Scan for the cell matching the given text and deliver its (X, Y) coordinate at center. 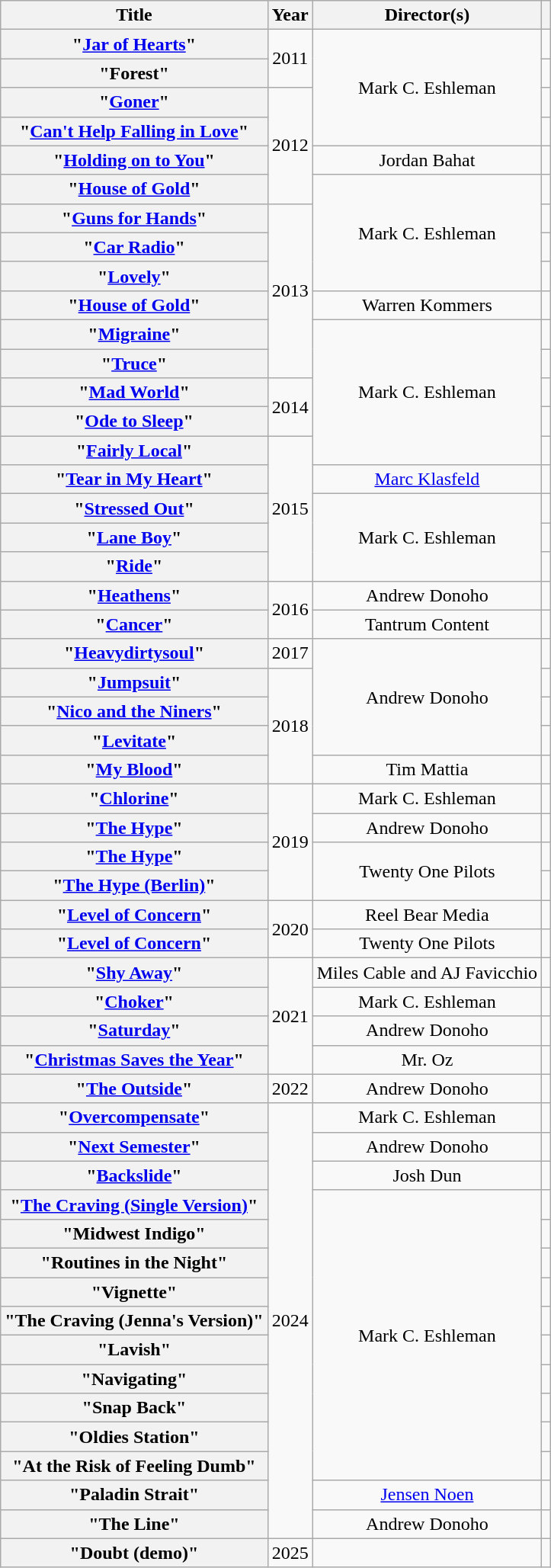
"Backslide" (134, 1175)
"Car Radio" (134, 247)
"Navigating" (134, 1379)
"Christmas Saves the Year" (134, 1060)
"Stressed Out" (134, 508)
"Next Semester" (134, 1146)
"Doubt (demo)" (134, 1553)
"Tear in My Heart" (134, 479)
"Heavydirtysoul" (134, 653)
"Lovely" (134, 276)
"Midwest Indigo" (134, 1233)
Title (134, 15)
Warren Kommers (427, 305)
"Nico and the Niners" (134, 711)
"Guns for Hands" (134, 218)
2021 (290, 1016)
"Jumpsuit" (134, 682)
"The Hype (Berlin)" (134, 886)
"Holding on to You" (134, 160)
"Migraine" (134, 334)
Tim Mattia (427, 769)
"Lane Boy" (134, 537)
"Vignette" (134, 1292)
"Routines in the Night" (134, 1262)
"Ride" (134, 566)
"Goner" (134, 102)
"Fairly Local" (134, 451)
"Snap Back" (134, 1408)
"The Line" (134, 1524)
Tantrum Content (427, 624)
"Choker" (134, 1002)
2025 (290, 1553)
"Ode to Sleep" (134, 422)
Director(s) (427, 15)
2018 (290, 726)
"Can't Help Falling in Love" (134, 131)
2012 (290, 146)
Reel Bear Media (427, 915)
"Chlorine" (134, 798)
"Mad World" (134, 393)
"Truce" (134, 364)
Jensen Noen (427, 1495)
"Overcompensate" (134, 1117)
"Saturday" (134, 1031)
"Levitate" (134, 740)
Miles Cable and AJ Favicchio (427, 973)
Year (290, 15)
2022 (290, 1089)
"Jar of Hearts" (134, 44)
"Forest" (134, 73)
2019 (290, 842)
Mr. Oz (427, 1060)
2020 (290, 929)
2016 (290, 610)
Marc Klasfeld (427, 479)
2014 (290, 407)
"Shy Away" (134, 973)
"The Outside" (134, 1089)
2011 (290, 59)
2024 (290, 1320)
Jordan Bahat (427, 160)
"Cancer" (134, 624)
"Oldies Station" (134, 1437)
"The Craving (Single Version)" (134, 1204)
Josh Dun (427, 1175)
"The Craving (Jenna's Version)" (134, 1321)
2017 (290, 653)
2015 (290, 508)
"My Blood" (134, 769)
"Heathens" (134, 595)
"Lavish" (134, 1350)
2013 (290, 290)
"At the Risk of Feeling Dumb" (134, 1466)
"Paladin Strait" (134, 1495)
